For the text-containing cell, return its midpoint in [X, Y] coordinate format. 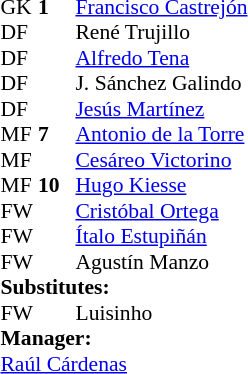
René Trujillo [161, 33]
10 [57, 185]
Alfredo Tena [161, 58]
Cristóbal Ortega [161, 211]
Cesáreo Victorino [161, 160]
Luisinho [161, 313]
Hugo Kiesse [161, 185]
Agustín Manzo [161, 262]
Ítalo Estupiñán [161, 237]
Manager: [124, 339]
Antonio de la Torre [161, 135]
Substitutes: [124, 287]
7 [57, 135]
Jesús Martínez [161, 109]
J. Sánchez Galindo [161, 83]
